Return [X, Y] of the center of cell containing provided text 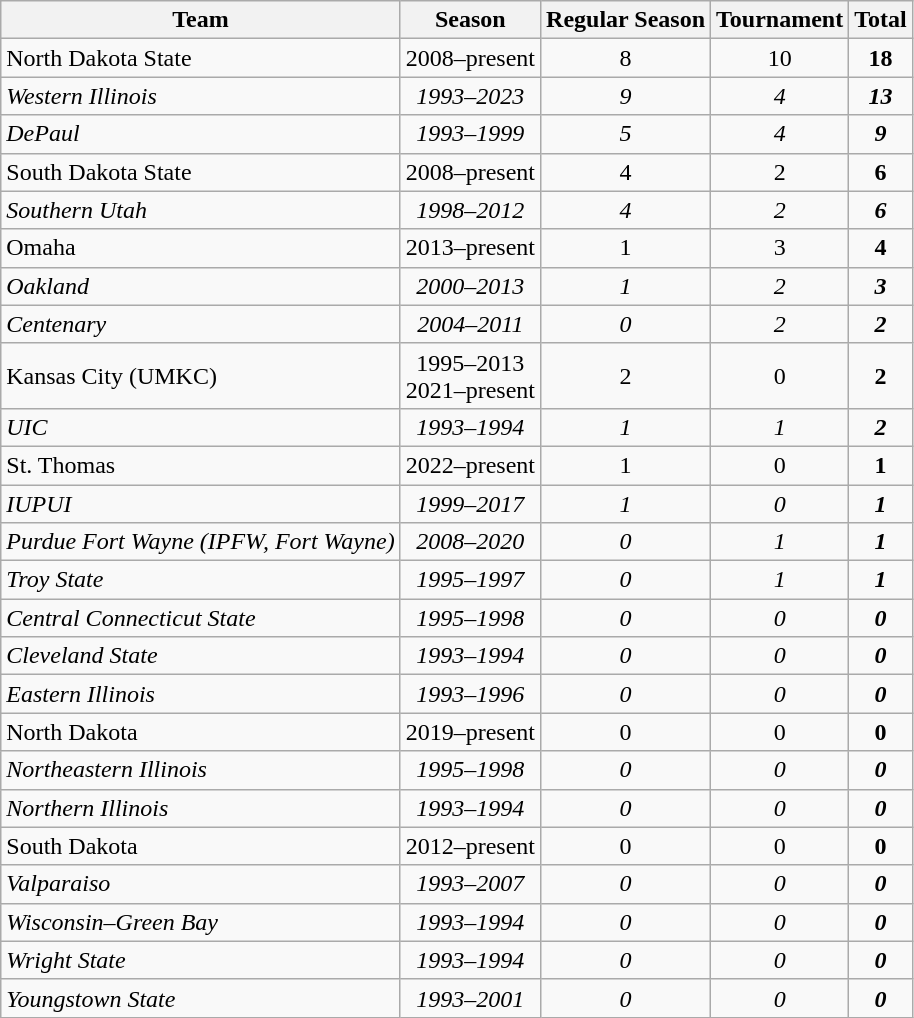
2012–present [470, 846]
13 [881, 96]
Wisconsin–Green Bay [200, 922]
Season [470, 20]
DePaul [200, 134]
5 [626, 134]
Tournament [780, 20]
1993–2023 [470, 96]
2013–present [470, 248]
Western Illinois [200, 96]
1993–1999 [470, 134]
1999–2017 [470, 503]
8 [626, 58]
Wright State [200, 960]
Southern Utah [200, 210]
1998–2012 [470, 210]
Kansas City (UMKC) [200, 376]
Valparaiso [200, 884]
10 [780, 58]
Central Connecticut State [200, 618]
1993–2007 [470, 884]
Eastern Illinois [200, 694]
North Dakota State [200, 58]
2022–present [470, 465]
IUPUI [200, 503]
Youngstown State [200, 998]
Northern Illinois [200, 808]
1995–20132021–present [470, 376]
North Dakota [200, 732]
Omaha [200, 248]
Cleveland State [200, 656]
1995–1997 [470, 580]
Total [881, 20]
2004–2011 [470, 324]
Team [200, 20]
Centenary [200, 324]
St. Thomas [200, 465]
2000–2013 [470, 286]
Troy State [200, 580]
1993–1996 [470, 694]
Purdue Fort Wayne (IPFW, Fort Wayne) [200, 542]
Oakland [200, 286]
Northeastern Illinois [200, 770]
2019–present [470, 732]
18 [881, 58]
Regular Season [626, 20]
South Dakota State [200, 172]
2008–2020 [470, 542]
South Dakota [200, 846]
1993–2001 [470, 998]
UIC [200, 427]
